Determine the (x, y) coordinate at the center of the cell enclosing the given text.  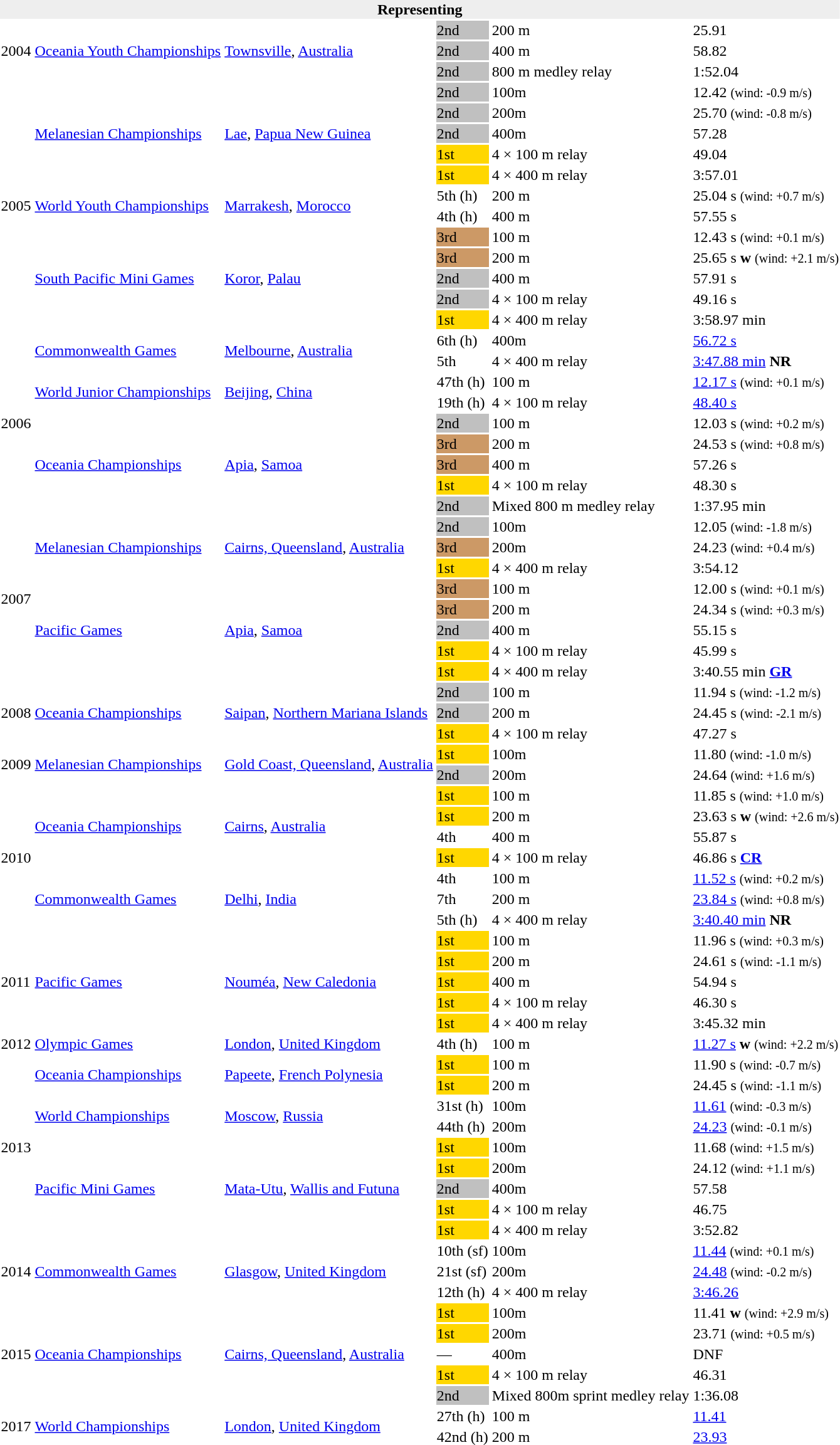
2004 (16, 51)
2014 (16, 1271)
800 m medley relay (591, 71)
55.15 s (766, 630)
3:46.26 (766, 1292)
3:57.01 (766, 175)
2005 (16, 206)
24.45 s (wind: -1.1 m/s) (766, 1085)
2006 (16, 423)
World Youth Championships (128, 206)
31st (h) (463, 1106)
46.31 (766, 1375)
South Pacific Mini Games (128, 278)
11.52 s (wind: +0.2 m/s) (766, 878)
5th (463, 361)
24.23 (wind: +0.4 m/s) (766, 547)
27th (h) (463, 1416)
— (463, 1354)
57.28 (766, 134)
3:40.55 min GR (766, 671)
49.16 s (766, 299)
11.41 (766, 1416)
11.94 s (wind: -1.2 m/s) (766, 692)
57.55 s (766, 216)
12.00 s (wind: +0.1 m/s) (766, 589)
46.30 s (766, 1002)
1:37.95 min (766, 506)
57.26 s (766, 465)
46.86 s CR (766, 858)
2008 (16, 713)
11.27 s w (wind: +2.2 m/s) (766, 1044)
48.30 s (766, 485)
Koror, Palau (329, 278)
10th (sf) (463, 1251)
London, United Kingdom (329, 1044)
Marrakesh, Morocco (329, 206)
Nouméa, New Caledonia (329, 982)
44th (h) (463, 1127)
Mixed 800m sprint medley relay (591, 1395)
3:52.82 (766, 1230)
3:40.40 min NR (766, 920)
2009 (16, 765)
Representing (420, 9)
Beijing, China (329, 392)
54.94 s (766, 982)
11.96 s (wind: +0.3 m/s) (766, 940)
11.41 w (wind: +2.9 m/s) (766, 1313)
Olympic Games (128, 1044)
19th (h) (463, 402)
47.27 s (766, 733)
12.05 (wind: -1.8 m/s) (766, 527)
25.04 s (wind: +0.7 m/s) (766, 196)
Papeete, French Polynesia (329, 1075)
1:52.04 (766, 71)
24.34 s (wind: +0.3 m/s) (766, 609)
3:58.97 min (766, 320)
24.12 (wind: +1.1 m/s) (766, 1168)
World Junior Championships (128, 392)
7th (463, 899)
48.40 s (766, 402)
25.70 (wind: -0.8 m/s) (766, 113)
11.68 (wind: +1.5 m/s) (766, 1147)
21st (sf) (463, 1271)
57.58 (766, 1189)
Mata-Utu, Wallis and Futuna (329, 1189)
25.91 (766, 30)
47th (h) (463, 382)
2013 (16, 1147)
Gold Coast, Queensland, Australia (329, 765)
12.43 s (wind: +0.1 m/s) (766, 237)
24.53 s (wind: +0.8 m/s) (766, 444)
Townsville, Australia (329, 51)
11.85 s (wind: +1.0 m/s) (766, 796)
Mixed 800 m medley relay (591, 506)
3:54.12 (766, 568)
23.63 s w (wind: +2.6 m/s) (766, 816)
25.65 s w (wind: +2.1 m/s) (766, 258)
24.45 s (wind: -2.1 m/s) (766, 713)
55.87 s (766, 837)
12th (h) (463, 1292)
Moscow, Russia (329, 1116)
2012 (16, 1044)
Pacific Mini Games (128, 1189)
11.90 s (wind: -0.7 m/s) (766, 1064)
DNF (766, 1354)
12.42 (wind: -0.9 m/s) (766, 92)
3:47.88 min NR (766, 361)
Oceania Youth Championships (128, 51)
11.80 (wind: -1.0 m/s) (766, 754)
2015 (16, 1354)
2010 (16, 858)
24.61 s (wind: -1.1 m/s) (766, 961)
2007 (16, 599)
Lae, Papua New Guinea (329, 134)
56.72 s (766, 340)
Melbourne, Australia (329, 351)
2011 (16, 982)
12.17 s (wind: +0.1 m/s) (766, 382)
1:36.08 (766, 1395)
23.71 (wind: +0.5 m/s) (766, 1333)
58.82 (766, 51)
11.44 (wind: +0.1 m/s) (766, 1251)
23.84 s (wind: +0.8 m/s) (766, 899)
57.91 s (766, 278)
45.99 s (766, 651)
3:45.32 min (766, 1023)
24.48 (wind: -0.2 m/s) (766, 1271)
Cairns, Australia (329, 826)
49.04 (766, 154)
Saipan, Northern Mariana Islands (329, 713)
Delhi, India (329, 899)
24.64 (wind: +1.6 m/s) (766, 775)
Glasgow, United Kingdom (329, 1271)
6th (h) (463, 340)
World Championships (128, 1116)
11.61 (wind: -0.3 m/s) (766, 1106)
24.23 (wind: -0.1 m/s) (766, 1127)
46.75 (766, 1209)
12.03 s (wind: +0.2 m/s) (766, 423)
